Return (X, Y) of the center of cell containing provided text 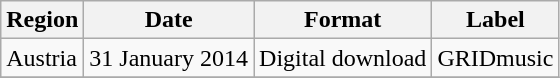
Digital download (343, 58)
Label (496, 20)
31 January 2014 (169, 58)
GRIDmusic (496, 58)
Region (42, 20)
Date (169, 20)
Format (343, 20)
Austria (42, 58)
